Scan for the cell matching the given text and deliver its [X, Y] coordinate at center. 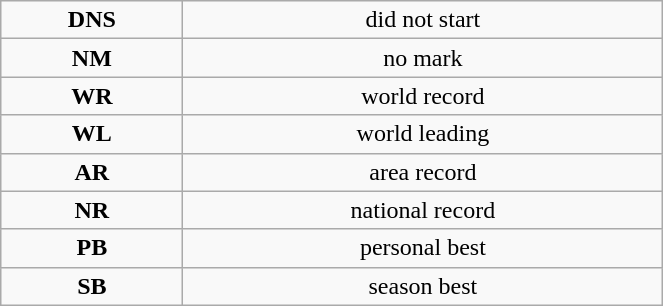
no mark [423, 58]
personal best [423, 248]
world leading [423, 134]
NR [92, 210]
PB [92, 248]
world record [423, 96]
WR [92, 96]
WL [92, 134]
did not start [423, 20]
AR [92, 172]
SB [92, 286]
season best [423, 286]
area record [423, 172]
NM [92, 58]
national record [423, 210]
DNS [92, 20]
